Capture the cell that displays the provided text and extract its [x, y] central coordinate. 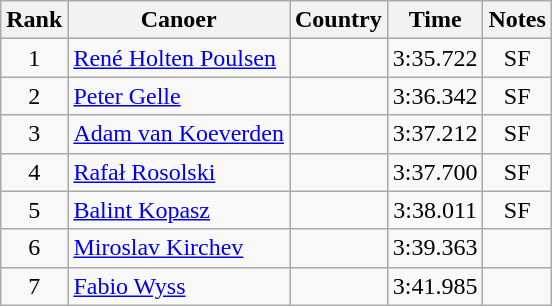
3:35.722 [435, 58]
Country [339, 20]
3 [34, 134]
5 [34, 210]
Rafał Rosolski [179, 172]
René Holten Poulsen [179, 58]
3:39.363 [435, 248]
2 [34, 96]
Canoer [179, 20]
3:41.985 [435, 286]
Time [435, 20]
Balint Kopasz [179, 210]
Rank [34, 20]
3:36.342 [435, 96]
Miroslav Kirchev [179, 248]
3:37.700 [435, 172]
Adam van Koeverden [179, 134]
4 [34, 172]
Peter Gelle [179, 96]
3:37.212 [435, 134]
7 [34, 286]
Fabio Wyss [179, 286]
6 [34, 248]
1 [34, 58]
3:38.011 [435, 210]
Notes [517, 20]
